Determine the (x, y) coordinate at the center of the cell enclosing the given text.  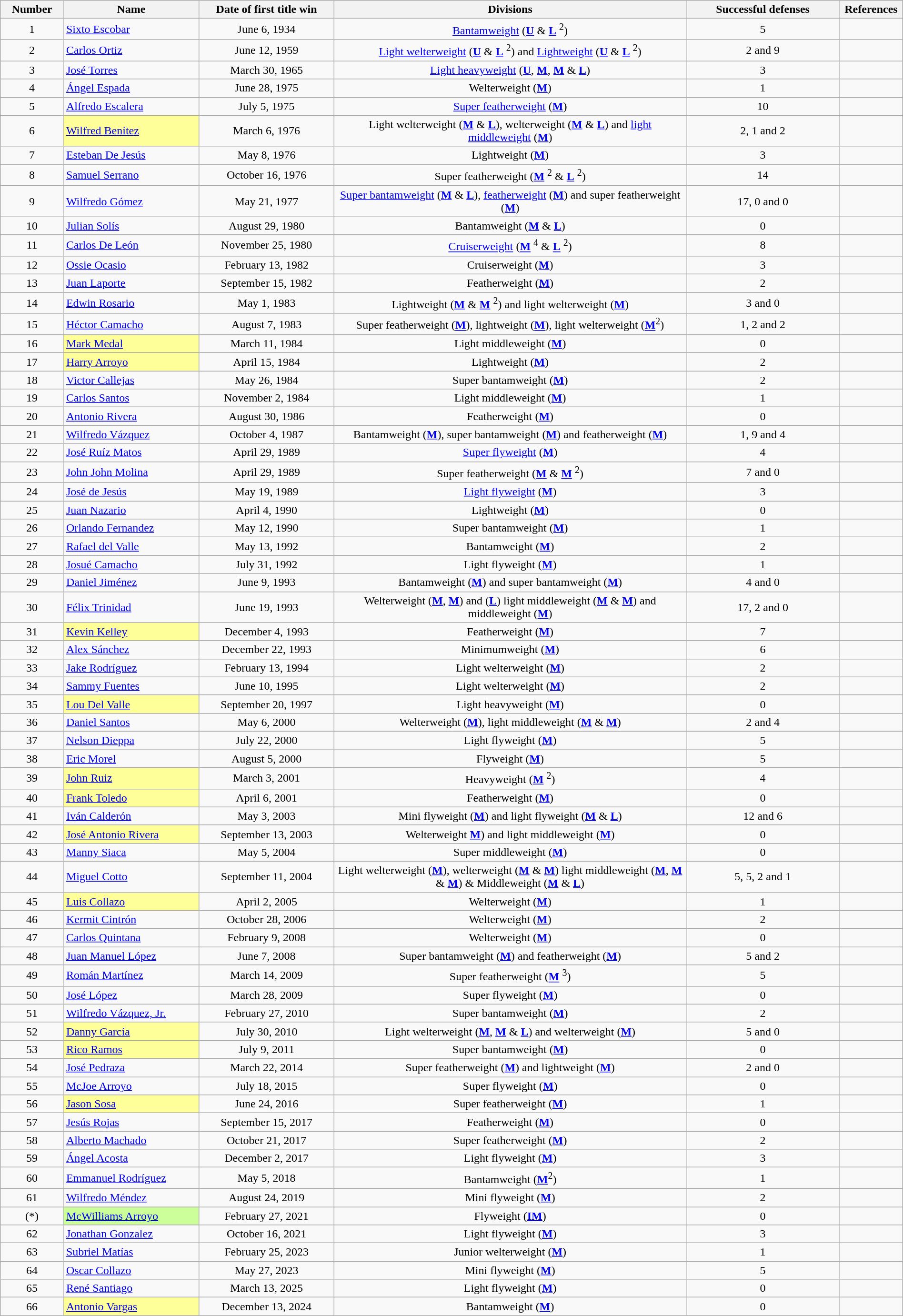
42 (32, 834)
July 22, 2000 (267, 741)
24 (32, 492)
19 (32, 398)
Josué Camacho (131, 564)
Jonathan Gonzalez (131, 1234)
12 (32, 265)
June 6, 1934 (267, 30)
17 (32, 362)
August 24, 2019 (267, 1197)
José López (131, 995)
37 (32, 741)
Luis Collazo (131, 902)
Kermit Cintrón (131, 920)
Victor Callejas (131, 380)
John John Molina (131, 472)
Light welterweight (M), welterweight (M & M) light middleweight (M, M & M) & Middleweight (M & L) (511, 876)
13 (32, 283)
Kevin Kelley (131, 632)
Super middleweight (M) (511, 852)
Juan Laporte (131, 283)
Sixto Escobar (131, 30)
February 25, 2023 (267, 1252)
September 13, 2003 (267, 834)
April 2, 2005 (267, 902)
Super featherweight (M 2 & L 2) (511, 175)
52 (32, 1031)
Super bantamweight (M & L), featherweight (M) and super featherweight (M) (511, 201)
57 (32, 1122)
Nelson Dieppa (131, 741)
Ángel Acosta (131, 1158)
Mini flyweight (M) and light flyweight (M & L) (511, 816)
December 22, 1993 (267, 650)
Sammy Fuentes (131, 686)
34 (32, 686)
Carlos Santos (131, 398)
December 13, 2024 (267, 1306)
May 12, 1990 (267, 528)
44 (32, 876)
Bantamweight (U & L 2) (511, 30)
27 (32, 546)
August 30, 1986 (267, 416)
October 21, 2017 (267, 1140)
February 13, 1994 (267, 668)
2 and 4 (763, 722)
12 and 6 (763, 816)
Carlos Quintana (131, 938)
Daniel Jiménez (131, 583)
José de Jesús (131, 492)
September 15, 1982 (267, 283)
May 5, 2018 (267, 1178)
56 (32, 1104)
Carlos De León (131, 246)
February 27, 2010 (267, 1013)
June 7, 2008 (267, 956)
3 and 0 (763, 303)
October 16, 2021 (267, 1234)
17, 0 and 0 (763, 201)
References (872, 10)
9 (32, 201)
Wilfredo Méndez (131, 1197)
1, 9 and 4 (763, 434)
March 28, 2009 (267, 995)
McWilliams Arroyo (131, 1216)
July 30, 2010 (267, 1031)
Junior welterweight (M) (511, 1252)
Jesús Rojas (131, 1122)
Félix Trinidad (131, 607)
58 (32, 1140)
March 3, 2001 (267, 778)
Welterweight (M, M) and (L) light middleweight (M & M) and middleweight (M) (511, 607)
July 31, 1992 (267, 564)
September 20, 1997 (267, 704)
March 13, 2025 (267, 1288)
48 (32, 956)
35 (32, 704)
Mark Medal (131, 344)
25 (32, 510)
Minimumweight (M) (511, 650)
Ossie Ocasio (131, 265)
Edwin Rosario (131, 303)
Bantamweight (M), super bantamweight (M) and featherweight (M) (511, 434)
Juan Manuel López (131, 956)
7 and 0 (763, 472)
5, 5, 2 and 1 (763, 876)
Cruiserweight (M) (511, 265)
Wilfred Benítez (131, 131)
Bantamweight (M2) (511, 1178)
May 27, 2023 (267, 1270)
Cruiserweight (M 4 & L 2) (511, 246)
Name (131, 10)
61 (32, 1197)
November 2, 1984 (267, 398)
1, 2 and 2 (763, 324)
Lightweight (M & M 2) and light welterweight (M) (511, 303)
March 11, 1984 (267, 344)
Super featherweight (M & M 2) (511, 472)
Super featherweight (M), lightweight (M), light welterweight (M2) (511, 324)
55 (32, 1086)
McJoe Arroyo (131, 1086)
Héctor Camacho (131, 324)
Light welterweight (M & L), welterweight (M & L) and light middleweight (M) (511, 131)
Bantamweight (M) and super bantamweight (M) (511, 583)
March 22, 2014 (267, 1068)
Alberto Machado (131, 1140)
40 (32, 798)
July 9, 2011 (267, 1049)
Flyweight (M) (511, 759)
17, 2 and 0 (763, 607)
49 (32, 975)
Divisions (511, 10)
May 26, 1984 (267, 380)
Juan Nazario (131, 510)
15 (32, 324)
José Antonio Rivera (131, 834)
June 10, 1995 (267, 686)
Date of first title win (267, 10)
May 19, 1989 (267, 492)
July 18, 2015 (267, 1086)
30 (32, 607)
Successful defenses (763, 10)
21 (32, 434)
April 4, 1990 (267, 510)
John Ruiz (131, 778)
Ángel Espada (131, 88)
29 (32, 583)
Miguel Cotto (131, 876)
May 3, 2003 (267, 816)
November 25, 1980 (267, 246)
39 (32, 778)
Super featherweight (M 3) (511, 975)
32 (32, 650)
Daniel Santos (131, 722)
Harry Arroyo (131, 362)
47 (32, 938)
63 (32, 1252)
Rafael del Valle (131, 546)
Frank Toledo (131, 798)
José Pedraza (131, 1068)
Jake Rodríguez (131, 668)
5 and 2 (763, 956)
53 (32, 1049)
Alfredo Escalera (131, 106)
Heavyweight (M 2) (511, 778)
October 28, 2006 (267, 920)
31 (32, 632)
February 9, 2008 (267, 938)
Jason Sosa (131, 1104)
59 (32, 1158)
March 30, 1965 (267, 70)
Manny Siaca (131, 852)
December 2, 2017 (267, 1158)
Light welterweight (U & L 2) and Lightweight (U & L 2) (511, 50)
46 (32, 920)
Light heavyweight (M) (511, 704)
Samuel Serrano (131, 175)
May 21, 1977 (267, 201)
Oscar Collazo (131, 1270)
Wilfredo Vázquez, Jr. (131, 1013)
41 (32, 816)
May 1, 1983 (267, 303)
4 and 0 (763, 583)
Eric Morel (131, 759)
Lou Del Valle (131, 704)
March 6, 1976 (267, 131)
March 14, 2009 (267, 975)
October 4, 1987 (267, 434)
February 27, 2021 (267, 1216)
René Santiago (131, 1288)
June 19, 1993 (267, 607)
September 15, 2017 (267, 1122)
Number (32, 10)
(*) (32, 1216)
62 (32, 1234)
Rico Ramos (131, 1049)
33 (32, 668)
José Ruíz Matos (131, 452)
Light welterweight (M, M & L) and welterweight (M) (511, 1031)
Wilfredo Vázquez (131, 434)
2 and 9 (763, 50)
May 5, 2004 (267, 852)
Julian Solís (131, 226)
66 (32, 1306)
June 28, 1975 (267, 88)
5 and 0 (763, 1031)
54 (32, 1068)
May 8, 1976 (267, 155)
20 (32, 416)
April 15, 1984 (267, 362)
36 (32, 722)
Alex Sánchez (131, 650)
July 5, 1975 (267, 106)
38 (32, 759)
Bantamweight (M & L) (511, 226)
Román Martínez (131, 975)
Welterweight (M), light middleweight (M & M) (511, 722)
August 5, 2000 (267, 759)
43 (32, 852)
August 7, 1983 (267, 324)
José Torres (131, 70)
May 6, 2000 (267, 722)
June 9, 1993 (267, 583)
2 and 0 (763, 1068)
Flyweight (IM) (511, 1216)
August 29, 1980 (267, 226)
Carlos Ortiz (131, 50)
December 4, 1993 (267, 632)
60 (32, 1178)
65 (32, 1288)
April 6, 2001 (267, 798)
September 11, 2004 (267, 876)
50 (32, 995)
28 (32, 564)
Light heavyweight (U, M, M & L) (511, 70)
October 16, 1976 (267, 175)
Super featherweight (M) and lightweight (M) (511, 1068)
18 (32, 380)
Orlando Fernandez (131, 528)
22 (32, 452)
June 12, 1959 (267, 50)
23 (32, 472)
Esteban De Jesús (131, 155)
2, 1 and 2 (763, 131)
Super bantamweight (M) and featherweight (M) (511, 956)
Antonio Rivera (131, 416)
June 24, 2016 (267, 1104)
Iván Calderón (131, 816)
May 13, 1992 (267, 546)
Emmanuel Rodríguez (131, 1178)
64 (32, 1270)
45 (32, 902)
February 13, 1982 (267, 265)
Danny García (131, 1031)
Subriel Matías (131, 1252)
Wilfredo Gómez (131, 201)
16 (32, 344)
11 (32, 246)
51 (32, 1013)
Welterweight M) and light middleweight (M) (511, 834)
Antonio Vargas (131, 1306)
26 (32, 528)
